Capture the cell that displays the provided text and extract its (X, Y) central coordinate. 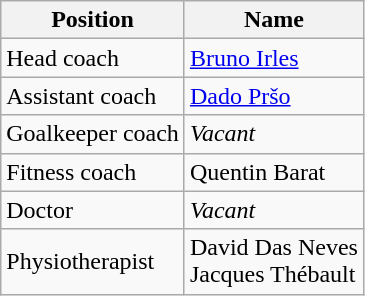
Name (274, 20)
Fitness coach (93, 172)
Quentin Barat (274, 172)
Dado Pršo (274, 96)
Assistant coach (93, 96)
Position (93, 20)
Goalkeeper coach (93, 134)
Head coach (93, 58)
Physiotherapist (93, 262)
David Das Neves Jacques Thébault (274, 262)
Bruno Irles (274, 58)
Doctor (93, 210)
